Extract the (X, Y) coordinate from the center of the cell holding the provided text.  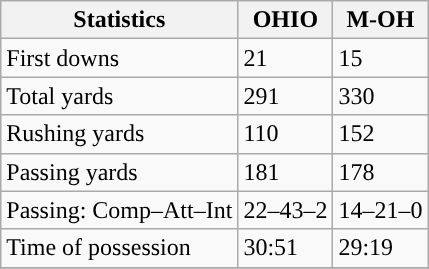
110 (286, 134)
Total yards (120, 96)
178 (380, 172)
Rushing yards (120, 134)
30:51 (286, 248)
29:19 (380, 248)
22–43–2 (286, 210)
OHIO (286, 20)
M-OH (380, 20)
152 (380, 134)
First downs (120, 58)
Passing yards (120, 172)
291 (286, 96)
21 (286, 58)
330 (380, 96)
Time of possession (120, 248)
15 (380, 58)
Statistics (120, 20)
181 (286, 172)
14–21–0 (380, 210)
Passing: Comp–Att–Int (120, 210)
